Identify which cell holds the provided text, then report its (X, Y) central coordinate. 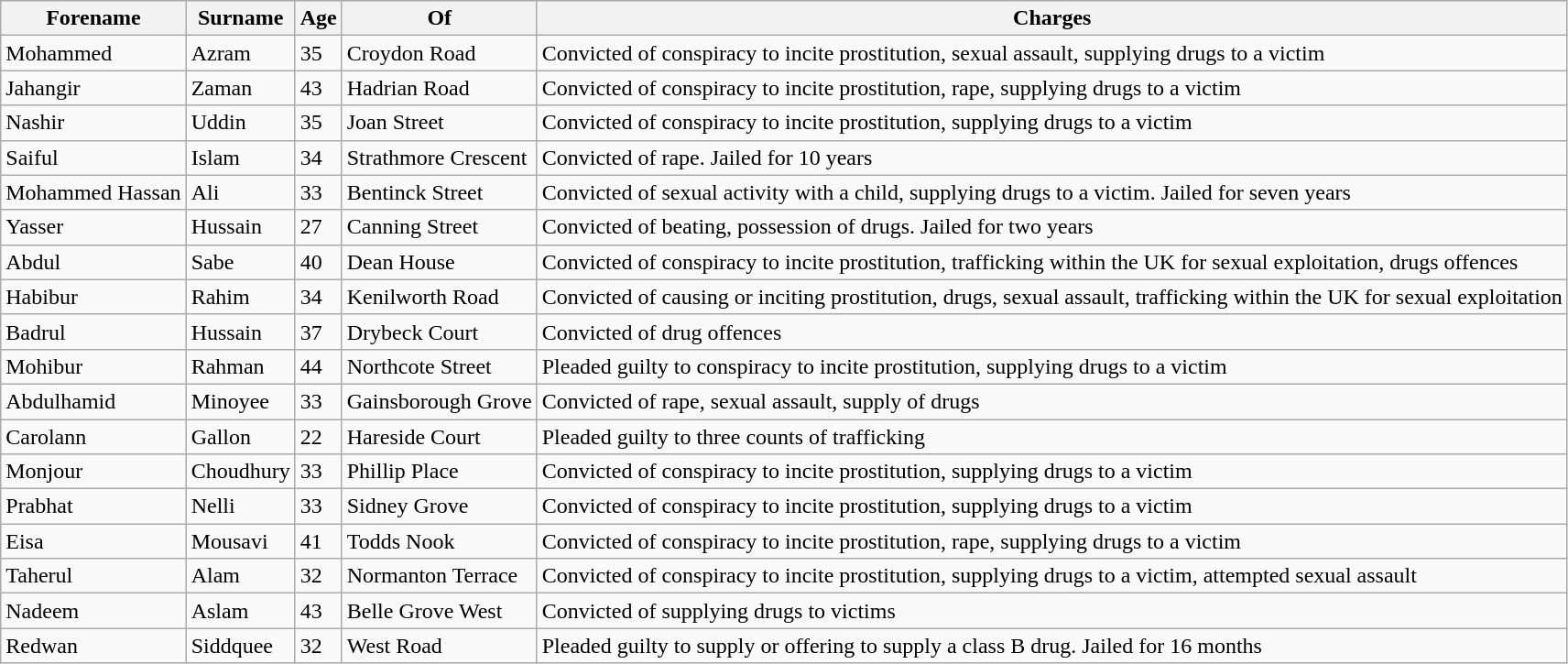
Of (440, 18)
Bentinck Street (440, 192)
Redwan (93, 646)
Eisa (93, 541)
Prabhat (93, 506)
Taherul (93, 576)
Zaman (240, 88)
27 (319, 227)
Rahim (240, 297)
Convicted of conspiracy to incite prostitution, trafficking within the UK for sexual exploitation, drugs offences (1051, 262)
Pleaded guilty to conspiracy to incite prostitution, supplying drugs to a victim (1051, 366)
22 (319, 437)
Northcote Street (440, 366)
West Road (440, 646)
Pleaded guilty to three counts of trafficking (1051, 437)
Islam (240, 158)
Rahman (240, 366)
Convicted of drug offences (1051, 332)
Saiful (93, 158)
Convicted of sexual activity with a child, supplying drugs to a victim. Jailed for seven years (1051, 192)
Jahangir (93, 88)
Gainsborough Grove (440, 401)
Monjour (93, 472)
Charges (1051, 18)
Hadrian Road (440, 88)
Azram (240, 53)
Nelli (240, 506)
Canning Street (440, 227)
Age (319, 18)
Belle Grove West (440, 611)
Choudhury (240, 472)
Phillip Place (440, 472)
Croydon Road (440, 53)
Hareside Court (440, 437)
Mohammed Hassan (93, 192)
Convicted of beating, possession of drugs. Jailed for two years (1051, 227)
Gallon (240, 437)
Joan Street (440, 123)
Abdul (93, 262)
Ali (240, 192)
Normanton Terrace (440, 576)
Mohammed (93, 53)
Todds Nook (440, 541)
Convicted of rape. Jailed for 10 years (1051, 158)
Mousavi (240, 541)
Habibur (93, 297)
Uddin (240, 123)
Dean House (440, 262)
Sabe (240, 262)
Sidney Grove (440, 506)
40 (319, 262)
Pleaded guilty to supply or offering to supply a class B drug. Jailed for 16 months (1051, 646)
Nadeem (93, 611)
Strathmore Crescent (440, 158)
Nashir (93, 123)
Surname (240, 18)
Convicted of rape, sexual assault, supply of drugs (1051, 401)
Convicted of conspiracy to incite prostitution, supplying drugs to a victim, attempted sexual assault (1051, 576)
Alam (240, 576)
Drybeck Court (440, 332)
Abdulhamid (93, 401)
Convicted of conspiracy to incite prostitution, sexual assault, supplying drugs to a victim (1051, 53)
Aslam (240, 611)
37 (319, 332)
Badrul (93, 332)
41 (319, 541)
Convicted of causing or inciting prostitution, drugs, sexual assault, trafficking within the UK for sexual exploitation (1051, 297)
44 (319, 366)
Forename (93, 18)
Kenilworth Road (440, 297)
Siddquee (240, 646)
Minoyee (240, 401)
Carolann (93, 437)
Convicted of supplying drugs to victims (1051, 611)
Mohibur (93, 366)
Yasser (93, 227)
